Identify which cell holds the provided text, then report its [X, Y] central coordinate. 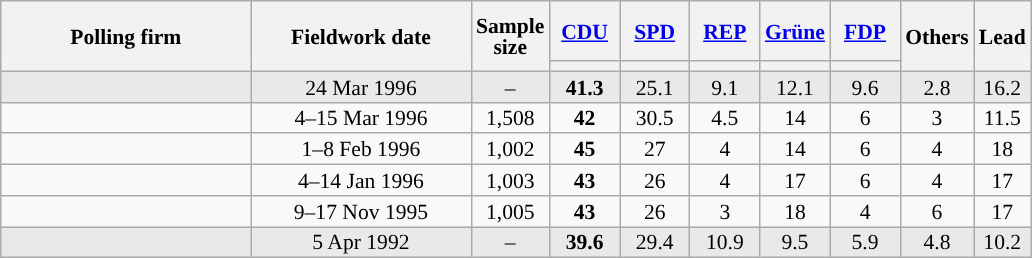
CDU [584, 31]
1–8 Feb 1996 [361, 150]
24 Mar 1996 [361, 86]
1,508 [510, 118]
Polling firm [126, 36]
2.8 [937, 86]
27 [655, 150]
39.6 [584, 242]
5.9 [865, 242]
Others [937, 36]
1,003 [510, 180]
4.8 [937, 242]
25.1 [655, 86]
REP [725, 31]
5 Apr 1992 [361, 242]
30.5 [655, 118]
10.2 [1002, 242]
Grüne [795, 31]
9.1 [725, 86]
11.5 [1002, 118]
1,002 [510, 150]
16.2 [1002, 86]
Fieldwork date [361, 36]
SPD [655, 31]
9.6 [865, 86]
29.4 [655, 242]
41.3 [584, 86]
1,005 [510, 212]
45 [584, 150]
9.5 [795, 242]
42 [584, 118]
12.1 [795, 86]
Lead [1002, 36]
FDP [865, 31]
4–14 Jan 1996 [361, 180]
Samplesize [510, 36]
10.9 [725, 242]
9–17 Nov 1995 [361, 212]
4.5 [725, 118]
4–15 Mar 1996 [361, 118]
